Identify which cell holds the provided text, then report its (X, Y) central coordinate. 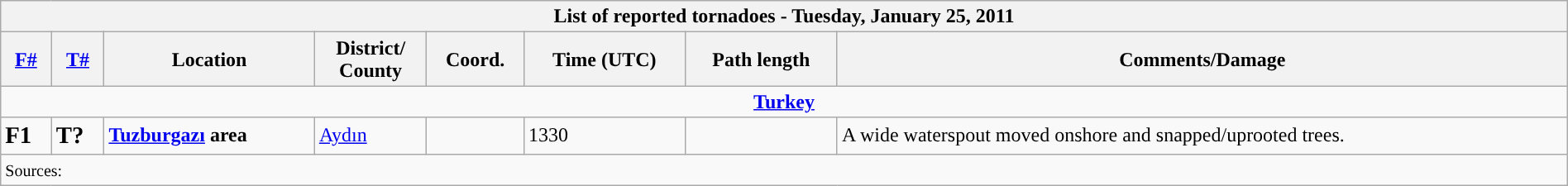
Comments/Damage (1202, 60)
District/County (370, 60)
Time (UTC) (604, 60)
Turkey (784, 102)
Sources: (784, 169)
T# (78, 60)
Location (209, 60)
Aydın (370, 136)
F1 (26, 136)
1330 (604, 136)
Coord. (476, 60)
F# (26, 60)
T? (78, 136)
A wide waterspout moved onshore and snapped/uprooted trees. (1202, 136)
List of reported tornadoes - Tuesday, January 25, 2011 (784, 17)
Tuzburgazı area (209, 136)
Path length (761, 60)
